Find where the given text appears and provide that cell's center as [X, Y] coordinate. 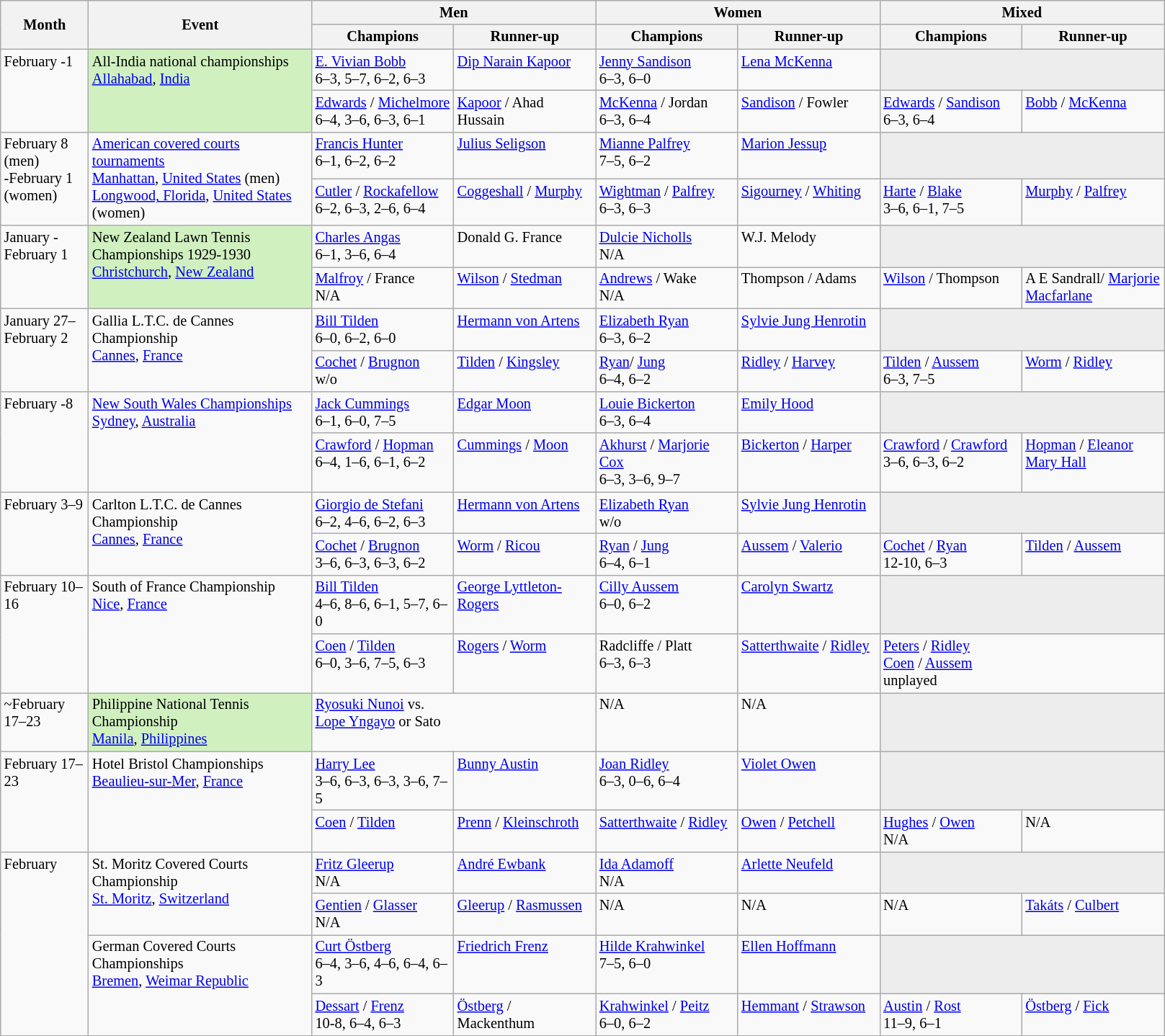
Murphy / Palfrey [1092, 202]
Elizabeth Ryanw/o [667, 513]
Tilden / Kingsley [525, 371]
Jack Cummings6–1, 6–0, 7–5 [383, 412]
Dip Narain Kapoor [525, 70]
Cochet / Brugnon3–6, 6–3, 6–3, 6–2 [383, 554]
Worm / Ridley [1092, 371]
Hopman / Eleanor Mary Hall [1092, 463]
Charles Angas6–1, 3–6, 6–4 [383, 246]
Prenn / Kleinschroth [525, 831]
American covered courts tournamentsManhattan, United States (men)Longwood, Florida, United States (women) [200, 179]
Takáts / Culbert [1092, 914]
Worm / Ricou [525, 554]
Bill Tilden6–0, 6–2, 6–0 [383, 329]
Cilly Aussem6–0, 6–2 [667, 604]
South of France ChampionshipNice, France [200, 634]
Östberg / Fick [1092, 1014]
All-India national championshipsAllahabad, India [200, 91]
Gentien / GlasserN/A [383, 914]
~February 17–23 [45, 722]
Women [738, 12]
February -1 [45, 91]
Wightman / Palfrey6–3, 6–3 [667, 202]
Joan Ridley6–3, 0–6, 6–4 [667, 781]
Giorgio de Stefani6–2, 4–6, 6–2, 6–3 [383, 513]
George Lyttleton-Rogers [525, 604]
Cummings / Moon [525, 463]
Philippine National Tennis ChampionshipManila, Philippines [200, 722]
Austin / Rost11–9, 6–1 [951, 1014]
Mixed [1022, 12]
E. Vivian Bobb6–3, 5–7, 6–2, 6–3 [383, 70]
Tilden / Aussem [1092, 554]
German Covered Courts ChampionshipsBremen, Weimar Republic [200, 984]
Wilson / Thompson [951, 287]
Peters / Ridley Coen / Aussemunplayed [1022, 664]
Wilson / Stedman [525, 287]
Francis Hunter6–1, 6–2, 6–2 [383, 156]
Hughes / OwenN/A [951, 831]
Sigourney / Whiting [808, 202]
Ellen Hoffmann [808, 964]
Cochet / Ryan12-10, 6–3 [951, 554]
Tilden / Aussem6–3, 7–5 [951, 371]
Crawford / Hopman6–4, 1–6, 6–1, 6–2 [383, 463]
Edgar Moon [525, 412]
February 3–9 [45, 533]
Edwards / Sandison6–3, 6–4 [951, 111]
Bill Tilden4–6, 8–6, 6–1, 5–7, 6–0 [383, 604]
Dulcie NichollsN/A [667, 246]
Thompson / Adams [808, 287]
Louie Bickerton6–3, 6–4 [667, 412]
St. Moritz Covered Courts ChampionshipSt. Moritz, Switzerland [200, 893]
Radcliffe / Platt6–3, 6–3 [667, 664]
Ridley / Harvey [808, 371]
Coen / Tilden6–0, 3–6, 7–5, 6–3 [383, 664]
Carlton L.T.C. de Cannes ChampionshipCannes, France [200, 533]
New South Wales ChampionshipsSydney, Australia [200, 441]
A E Sandrall/ Marjorie Macfarlane [1092, 287]
Andrews / WakeN/A [667, 287]
Curt Östberg6–4, 3–6, 4–6, 6–4, 6–3 [383, 964]
Friedrich Frenz [525, 964]
Ryosuki Nunoi vs. Lope Yngayo or Sato [454, 722]
Akhurst / Marjorie Cox6–3, 3–6, 9–7 [667, 463]
Malfroy / FranceN/A [383, 287]
Hemmant / Strawson [808, 1014]
Violet Owen [808, 781]
Month [45, 24]
Östberg / Mackenthum [525, 1014]
Lena McKenna [808, 70]
McKenna / Jordan6–3, 6–4 [667, 111]
Emily Hood [808, 412]
Hotel Bristol ChampionshipsBeaulieu-sur-Mer, France [200, 801]
Coen / Tilden [383, 831]
February 17–23 [45, 801]
Coggeshall / Murphy [525, 202]
Fritz GleerupN/A [383, 872]
February 10–16 [45, 634]
February -8 [45, 441]
Cutler / Rockafellow6–2, 6–3, 2–6, 6–4 [383, 202]
Edwards / Michelmore6–4, 3–6, 6–3, 6–1 [383, 111]
Men [454, 12]
Bobb / McKenna [1092, 111]
February 8 (men)-February 1 (women) [45, 179]
Kapoor / Ahad Hussain [525, 111]
Hilde Krahwinkel7–5, 6–0 [667, 964]
Dessart / Frenz10-8, 6–4, 6–3 [383, 1014]
André Ewbank [525, 872]
Aussem / Valerio [808, 554]
February [45, 944]
Event [200, 24]
Elizabeth Ryan6–3, 6–2 [667, 329]
Sandison / Fowler [808, 111]
Ryan/ Jung6–4, 6–2 [667, 371]
New Zealand Lawn Tennis Championships 1929-1930Christchurch, New Zealand [200, 267]
Mianne Palfrey7–5, 6–2 [667, 156]
Gleerup / Rasmussen [525, 914]
Harry Lee3–6, 6–3, 6–3, 3–6, 7–5 [383, 781]
Krahwinkel / Peitz6–0, 6–2 [667, 1014]
Ida AdamoffN/A [667, 872]
Arlette Neufeld [808, 872]
Cochet / Brugnonw/o [383, 371]
Julius Seligson [525, 156]
January -February 1 [45, 267]
Bunny Austin [525, 781]
Bickerton / Harper [808, 463]
Donald G. France [525, 246]
Jenny Sandison6–3, 6–0 [667, 70]
January 27–February 2 [45, 350]
Marion Jessup [808, 156]
Harte / Blake3–6, 6–1, 7–5 [951, 202]
Crawford / Crawford3–6, 6–3, 6–2 [951, 463]
Gallia L.T.C. de Cannes ChampionshipCannes, France [200, 350]
Ryan / Jung6–4, 6–1 [667, 554]
Owen / Petchell [808, 831]
Rogers / Worm [525, 664]
W.J. Melody [808, 246]
Carolyn Swartz [808, 604]
